Return the [x, y] coordinate for the center point of the cell that contains the specified text.  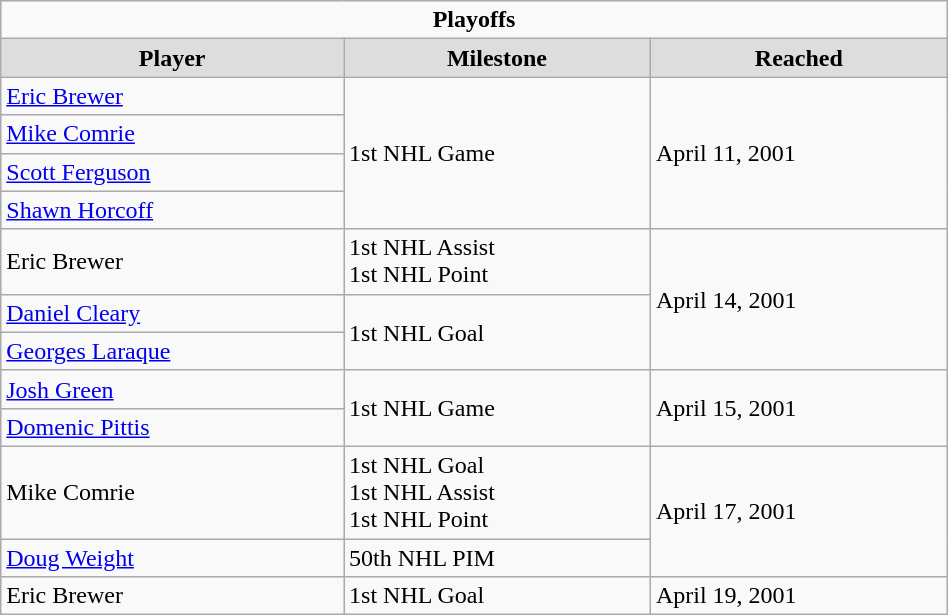
1st NHL Assist1st NHL Point [498, 262]
Milestone [498, 58]
Josh Green [172, 389]
Domenic Pittis [172, 427]
Scott Ferguson [172, 172]
Reached [798, 58]
50th NHL PIM [498, 557]
April 19, 2001 [798, 596]
April 14, 2001 [798, 300]
Daniel Cleary [172, 313]
Georges Laraque [172, 351]
1st NHL Goal1st NHL Assist1st NHL Point [498, 492]
Shawn Horcoff [172, 210]
April 17, 2001 [798, 511]
April 15, 2001 [798, 408]
Playoffs [474, 20]
Player [172, 58]
April 11, 2001 [798, 153]
Doug Weight [172, 557]
